Output the (x, y) coordinate of the center of the cell containing the given text.  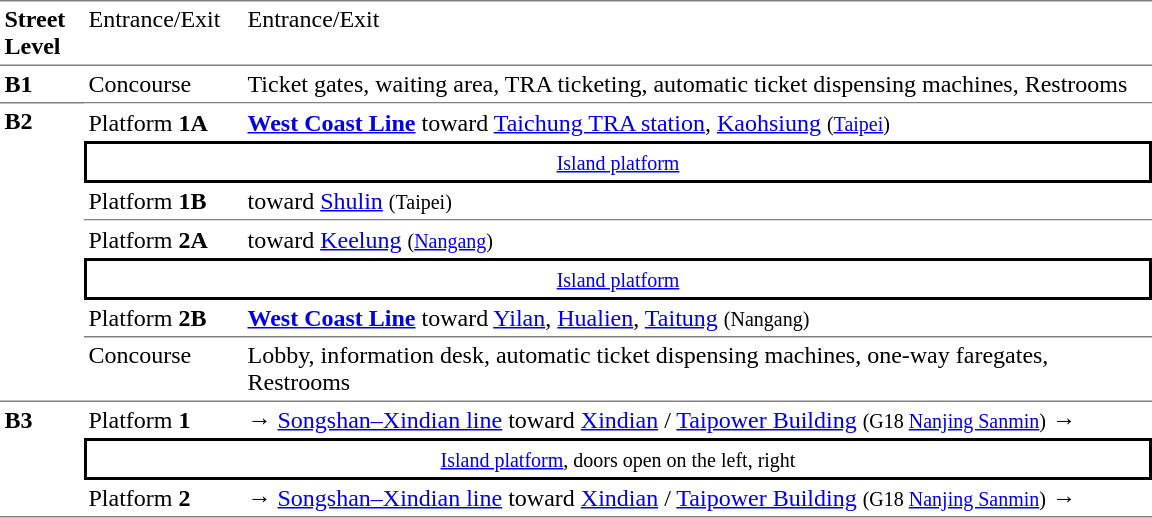
B1 (42, 85)
Platform 2B (164, 319)
Ticket gates, waiting area, TRA ticketing, automatic ticket dispensing machines, Restrooms (698, 85)
Platform 1B (164, 202)
B2 (42, 253)
Platform 2 (164, 499)
Street Level (42, 33)
Platform 1A (164, 123)
West Coast Line toward Taichung TRA station, Kaohsiung (Taipei) (698, 123)
B3 (42, 460)
Lobby, information desk, automatic ticket dispensing machines, one-way faregates, Restrooms (698, 370)
Platform 1 (164, 420)
Island platform, doors open on the left, right (618, 459)
Platform 2A (164, 239)
toward Keelung (Nangang) (698, 239)
West Coast Line toward Yilan, Hualien, Taitung (Nangang) (698, 319)
toward Shulin (Taipei) (698, 202)
